Capture the cell that displays the provided text and extract its [X, Y] central coordinate. 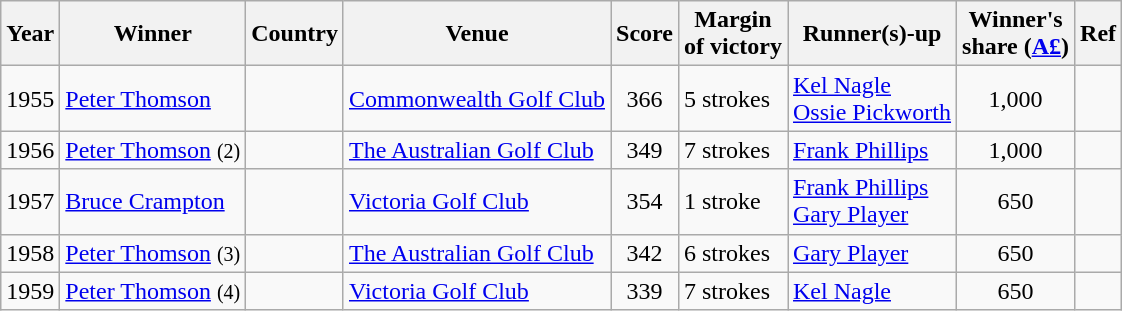
349 [645, 150]
339 [645, 291]
Runner(s)-up [872, 34]
Kel Nagle [872, 291]
Peter Thomson (3) [153, 253]
Winner'sshare (A£) [1016, 34]
Venue [476, 34]
Kel Nagle Ossie Pickworth [872, 98]
1 stroke [732, 202]
Bruce Crampton [153, 202]
Frank Phillips [872, 150]
Peter Thomson (4) [153, 291]
342 [645, 253]
Gary Player [872, 253]
1955 [30, 98]
Year [30, 34]
1956 [30, 150]
Score [645, 34]
Peter Thomson [153, 98]
Winner [153, 34]
366 [645, 98]
Marginof victory [732, 34]
1957 [30, 202]
6 strokes [732, 253]
Commonwealth Golf Club [476, 98]
354 [645, 202]
1959 [30, 291]
Peter Thomson (2) [153, 150]
Country [295, 34]
1958 [30, 253]
Ref [1098, 34]
Frank Phillips Gary Player [872, 202]
5 strokes [732, 98]
